Identify which cell holds the provided text, then report its [X, Y] central coordinate. 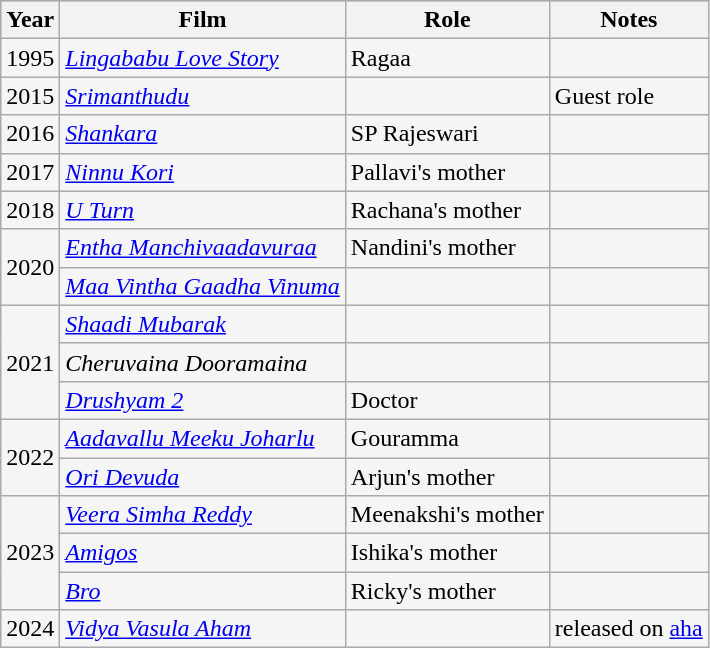
2023 [30, 553]
Nandini's mother [447, 248]
Doctor [447, 400]
Year [30, 20]
Ishika's mother [447, 553]
Aadavallu Meeku Joharlu [202, 438]
Gouramma [447, 438]
Shaadi Mubarak [202, 324]
released on aha [628, 629]
Ricky's mother [447, 591]
Rachana's mother [447, 210]
Meenakshi's mother [447, 515]
Arjun's mother [447, 477]
Shankara [202, 134]
Drushyam 2 [202, 400]
Bro [202, 591]
Vidya Vasula Aham [202, 629]
2018 [30, 210]
Veera Simha Reddy [202, 515]
Srimanthudu [202, 96]
2021 [30, 362]
Lingababu Love Story [202, 58]
Film [202, 20]
2017 [30, 172]
2020 [30, 267]
Guest role [628, 96]
Role [447, 20]
U Turn [202, 210]
SP Rajeswari [447, 134]
2024 [30, 629]
Pallavi's mother [447, 172]
Notes [628, 20]
1995 [30, 58]
Cheruvaina Dooramaina [202, 362]
Ori Devuda [202, 477]
Maa Vintha Gaadha Vinuma [202, 286]
Amigos [202, 553]
2015 [30, 96]
2016 [30, 134]
2022 [30, 457]
Entha Manchivaadavuraa [202, 248]
Ragaa [447, 58]
Ninnu Kori [202, 172]
